Find where the given text appears and provide that cell's center as [X, Y] coordinate. 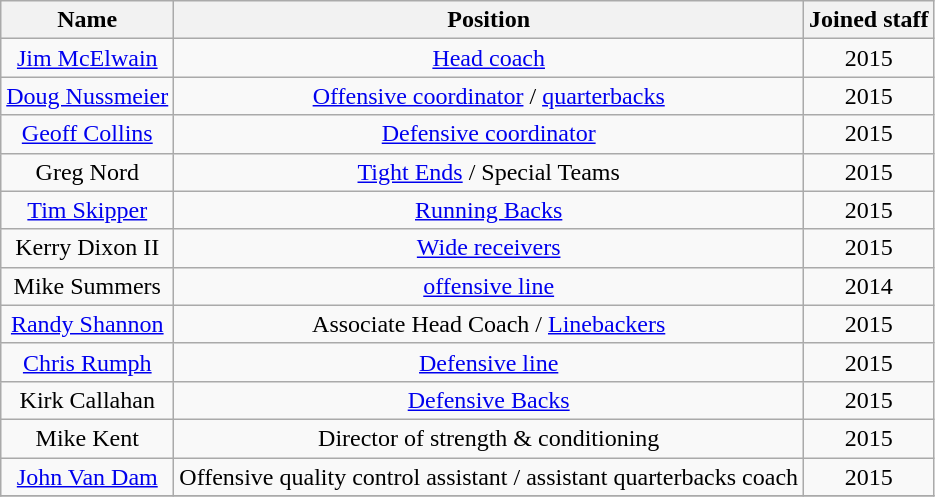
Defensive Backs [489, 400]
Defensive coordinator [489, 134]
Kerry Dixon II [88, 248]
Chris Rumph [88, 362]
Greg Nord [88, 172]
John Van Dam [88, 477]
2014 [869, 286]
Running Backs [489, 210]
Doug Nussmeier [88, 96]
Position [489, 20]
Tim Skipper [88, 210]
offensive line [489, 286]
Offensive quality control assistant / assistant quarterbacks coach [489, 477]
Randy Shannon [88, 324]
Kirk Callahan [88, 400]
Associate Head Coach / Linebackers [489, 324]
Offensive coordinator / quarterbacks [489, 96]
Mike Kent [88, 438]
Director of strength & conditioning [489, 438]
Joined staff [869, 20]
Defensive line [489, 362]
Geoff Collins [88, 134]
Wide receivers [489, 248]
Name [88, 20]
Head coach [489, 58]
Mike Summers [88, 286]
Tight Ends / Special Teams [489, 172]
Jim McElwain [88, 58]
